For the text-containing cell, return its midpoint in (x, y) coordinate format. 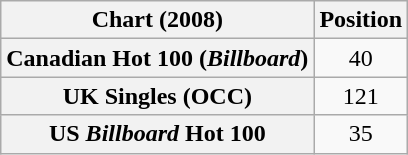
Chart (2008) (158, 20)
US Billboard Hot 100 (158, 134)
121 (361, 96)
UK Singles (OCC) (158, 96)
40 (361, 58)
Position (361, 20)
Canadian Hot 100 (Billboard) (158, 58)
35 (361, 134)
